Capture the cell that displays the provided text and extract its (X, Y) central coordinate. 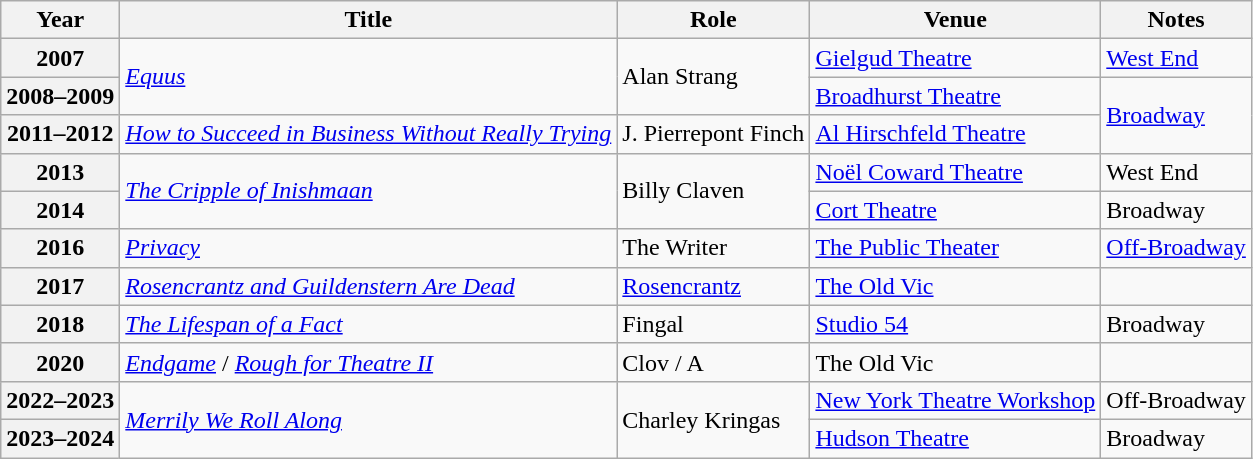
2011–2012 (60, 134)
Gielgud Theatre (956, 58)
The Writer (714, 248)
The Cripple of Inishmaan (368, 191)
Rosencrantz (714, 286)
Al Hirschfeld Theatre (956, 134)
Merrily We Roll Along (368, 419)
Studio 54 (956, 324)
Billy Claven (714, 191)
Notes (1176, 20)
Equus (368, 77)
New York Theatre Workshop (956, 400)
The Public Theater (956, 248)
2013 (60, 172)
2014 (60, 210)
Role (714, 20)
2018 (60, 324)
2008–2009 (60, 96)
The Lifespan of a Fact (368, 324)
2020 (60, 362)
Fingal (714, 324)
Privacy (368, 248)
2023–2024 (60, 438)
Year (60, 20)
Alan Strang (714, 77)
Venue (956, 20)
Clov / A (714, 362)
2017 (60, 286)
Charley Kringas (714, 419)
2022–2023 (60, 400)
Noël Coward Theatre (956, 172)
J. Pierrepont Finch (714, 134)
2007 (60, 58)
How to Succeed in Business Without Really Trying (368, 134)
Broadhurst Theatre (956, 96)
Title (368, 20)
Hudson Theatre (956, 438)
Rosencrantz and Guildenstern Are Dead (368, 286)
2016 (60, 248)
Endgame / Rough for Theatre II (368, 362)
Cort Theatre (956, 210)
